Find where the given text appears and provide that cell's center as [x, y] coordinate. 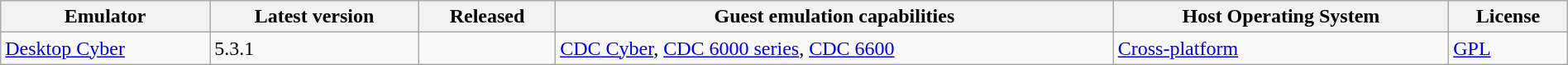
CDC Cyber, CDC 6000 series, CDC 6600 [835, 48]
Cross-platform [1280, 48]
Guest emulation capabilities [835, 17]
5.3.1 [314, 48]
Emulator [106, 17]
GPL [1508, 48]
Desktop Cyber [106, 48]
Latest version [314, 17]
Host Operating System [1280, 17]
Released [486, 17]
License [1508, 17]
